Extract the [X, Y] coordinate from the center of the cell holding the provided text.  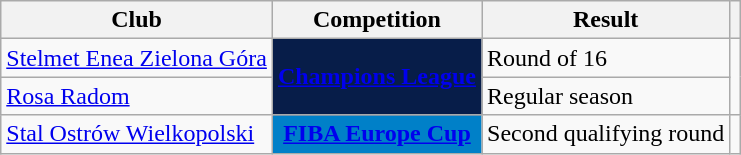
Round of 16 [606, 58]
FIBA Europe Cup [376, 134]
Rosa Radom [137, 96]
Second qualifying round [606, 134]
Stal Ostrów Wielkopolski [137, 134]
Stelmet Enea Zielona Góra [137, 58]
Result [606, 20]
Competition [376, 20]
Club [137, 20]
Champions League [376, 77]
Regular season [606, 96]
